Return [X, Y] of the center of cell containing provided text 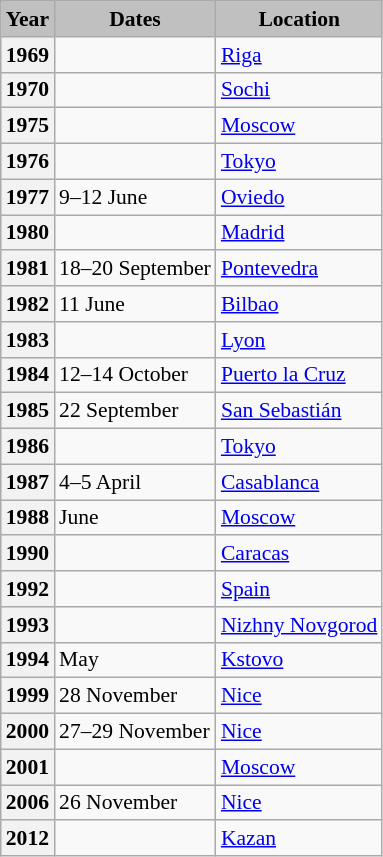
9–12 June [135, 197]
2006 [28, 803]
Pontevedra [300, 269]
Kazan [300, 839]
Bilbao [300, 304]
1983 [28, 340]
1988 [28, 518]
1975 [28, 126]
Dates [135, 19]
4–5 April [135, 482]
Sochi [300, 90]
Year [28, 19]
1981 [28, 269]
1993 [28, 625]
1980 [28, 233]
1982 [28, 304]
Oviedo [300, 197]
Casablanca [300, 482]
2000 [28, 732]
22 September [135, 411]
Nizhny Novgorod [300, 625]
18–20 September [135, 269]
San Sebastián [300, 411]
1976 [28, 162]
27–29 November [135, 732]
2012 [28, 839]
1999 [28, 696]
1986 [28, 447]
Lyon [300, 340]
11 June [135, 304]
1977 [28, 197]
1987 [28, 482]
26 November [135, 803]
Spain [300, 589]
June [135, 518]
Kstovo [300, 660]
Caracas [300, 554]
28 November [135, 696]
1994 [28, 660]
1984 [28, 375]
1990 [28, 554]
Puerto la Cruz [300, 375]
Riga [300, 55]
1985 [28, 411]
2001 [28, 767]
Location [300, 19]
Madrid [300, 233]
12–14 October [135, 375]
1970 [28, 90]
May [135, 660]
1992 [28, 589]
1969 [28, 55]
